Pinpoint the cell where the given text exists, returning its (x, y) midpoint coordinate. 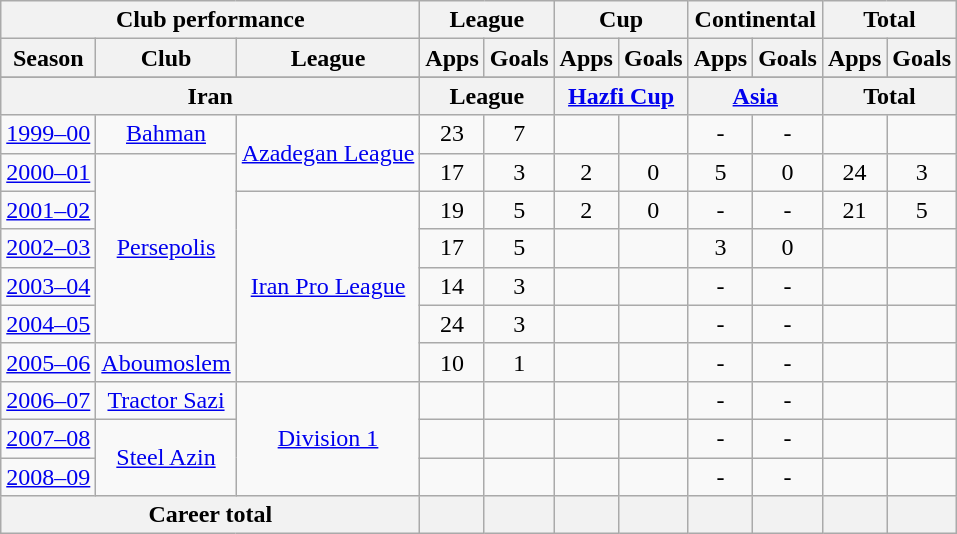
1 (519, 362)
Club performance (210, 20)
2001–02 (48, 210)
2002–03 (48, 248)
2007–08 (48, 438)
14 (452, 286)
Asia (755, 96)
7 (519, 134)
Division 1 (328, 438)
Cup (621, 20)
Continental (755, 20)
10 (452, 362)
Bahman (166, 134)
2003–04 (48, 286)
2008–09 (48, 477)
23 (452, 134)
21 (854, 210)
Tractor Sazi (166, 400)
2000–01 (48, 172)
Season (48, 58)
Azadegan League (328, 153)
Aboumoslem (166, 362)
2004–05 (48, 324)
19 (452, 210)
Persepolis (166, 248)
1999–00 (48, 134)
2005–06 (48, 362)
Iran Pro League (328, 286)
Iran (210, 96)
2006–07 (48, 400)
Club (166, 58)
Career total (210, 515)
Hazfi Cup (621, 96)
Steel Azin (166, 457)
